Return the (X, Y) coordinate for the center point of the cell that contains the specified text.  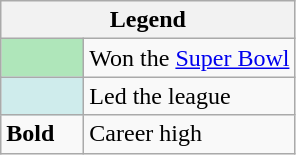
Led the league (190, 96)
Bold (42, 134)
Career high (190, 134)
Won the Super Bowl (190, 58)
Legend (148, 20)
